Pinpoint the cell where the given text exists, returning its [X, Y] midpoint coordinate. 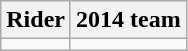
Rider [36, 20]
2014 team [128, 20]
